From the cell containing the given text, extract its center point as (x, y) coordinate. 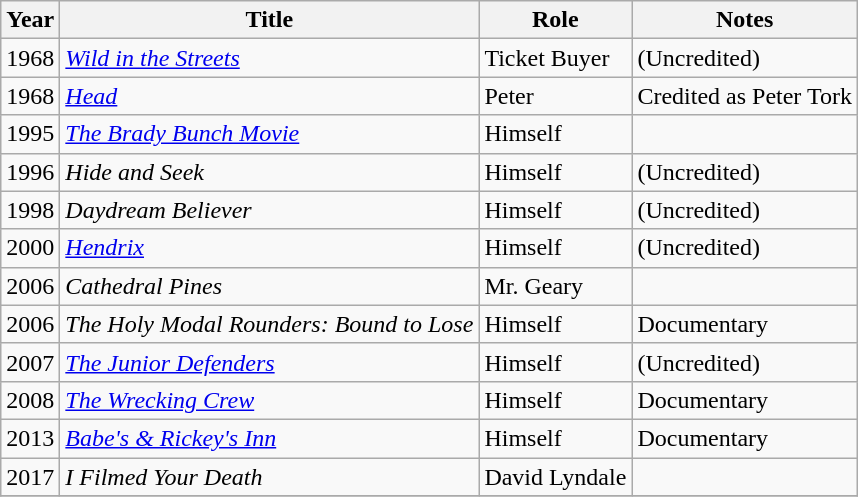
Daydream Believer (270, 210)
Notes (745, 20)
Cathedral Pines (270, 286)
1996 (30, 172)
The Holy Modal Rounders: Bound to Lose (270, 324)
I Filmed Your Death (270, 477)
Hendrix (270, 248)
Year (30, 20)
1995 (30, 134)
David Lyndale (556, 477)
Babe's & Rickey's Inn (270, 438)
Title (270, 20)
Role (556, 20)
2007 (30, 362)
Credited as Peter Tork (745, 96)
Head (270, 96)
Ticket Buyer (556, 58)
Wild in the Streets (270, 58)
The Wrecking Crew (270, 400)
Peter (556, 96)
1998 (30, 210)
The Brady Bunch Movie (270, 134)
2000 (30, 248)
2017 (30, 477)
2013 (30, 438)
2008 (30, 400)
The Junior Defenders (270, 362)
Mr. Geary (556, 286)
Hide and Seek (270, 172)
